Return (x, y) of the center of cell containing provided text 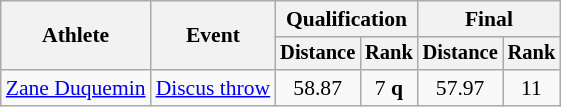
Discus throw (214, 88)
Qualification (346, 19)
7 q (389, 88)
Zane Duquemin (76, 88)
Athlete (76, 36)
Final (489, 19)
58.87 (318, 88)
11 (532, 88)
Event (214, 36)
57.97 (460, 88)
